Scan for the cell matching the given text and deliver its (X, Y) coordinate at center. 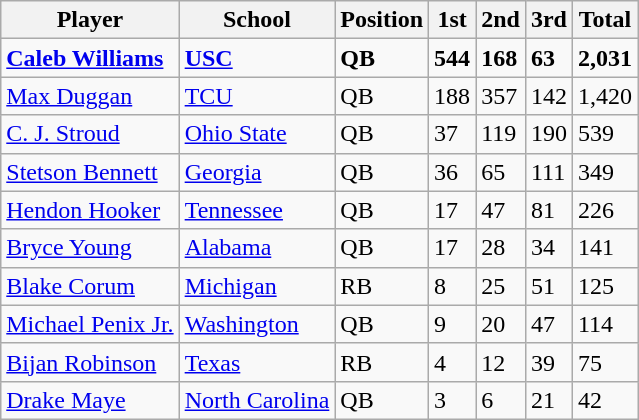
Alabama (257, 248)
539 (604, 134)
Texas (257, 362)
9 (452, 324)
Drake Maye (90, 400)
81 (548, 210)
168 (501, 58)
Michigan (257, 286)
111 (548, 172)
Michael Penix Jr. (90, 324)
34 (548, 248)
North Carolina (257, 400)
TCU (257, 96)
6 (501, 400)
21 (548, 400)
Player (90, 20)
Total (604, 20)
39 (548, 362)
119 (501, 134)
65 (501, 172)
2nd (501, 20)
349 (604, 172)
Tennessee (257, 210)
36 (452, 172)
Washington (257, 324)
12 (501, 362)
Max Duggan (90, 96)
8 (452, 286)
Bijan Robinson (90, 362)
190 (548, 134)
51 (548, 286)
20 (501, 324)
Stetson Bennett (90, 172)
Hendon Hooker (90, 210)
1,420 (604, 96)
Bryce Young (90, 248)
2,031 (604, 58)
1st (452, 20)
C. J. Stroud (90, 134)
544 (452, 58)
USC (257, 58)
4 (452, 362)
141 (604, 248)
188 (452, 96)
Position (382, 20)
125 (604, 286)
Caleb Williams (90, 58)
Georgia (257, 172)
28 (501, 248)
357 (501, 96)
25 (501, 286)
75 (604, 362)
School (257, 20)
114 (604, 324)
3rd (548, 20)
3 (452, 400)
142 (548, 96)
Ohio State (257, 134)
42 (604, 400)
Blake Corum (90, 286)
226 (604, 210)
63 (548, 58)
37 (452, 134)
